Return (x, y) of the center of cell containing provided text 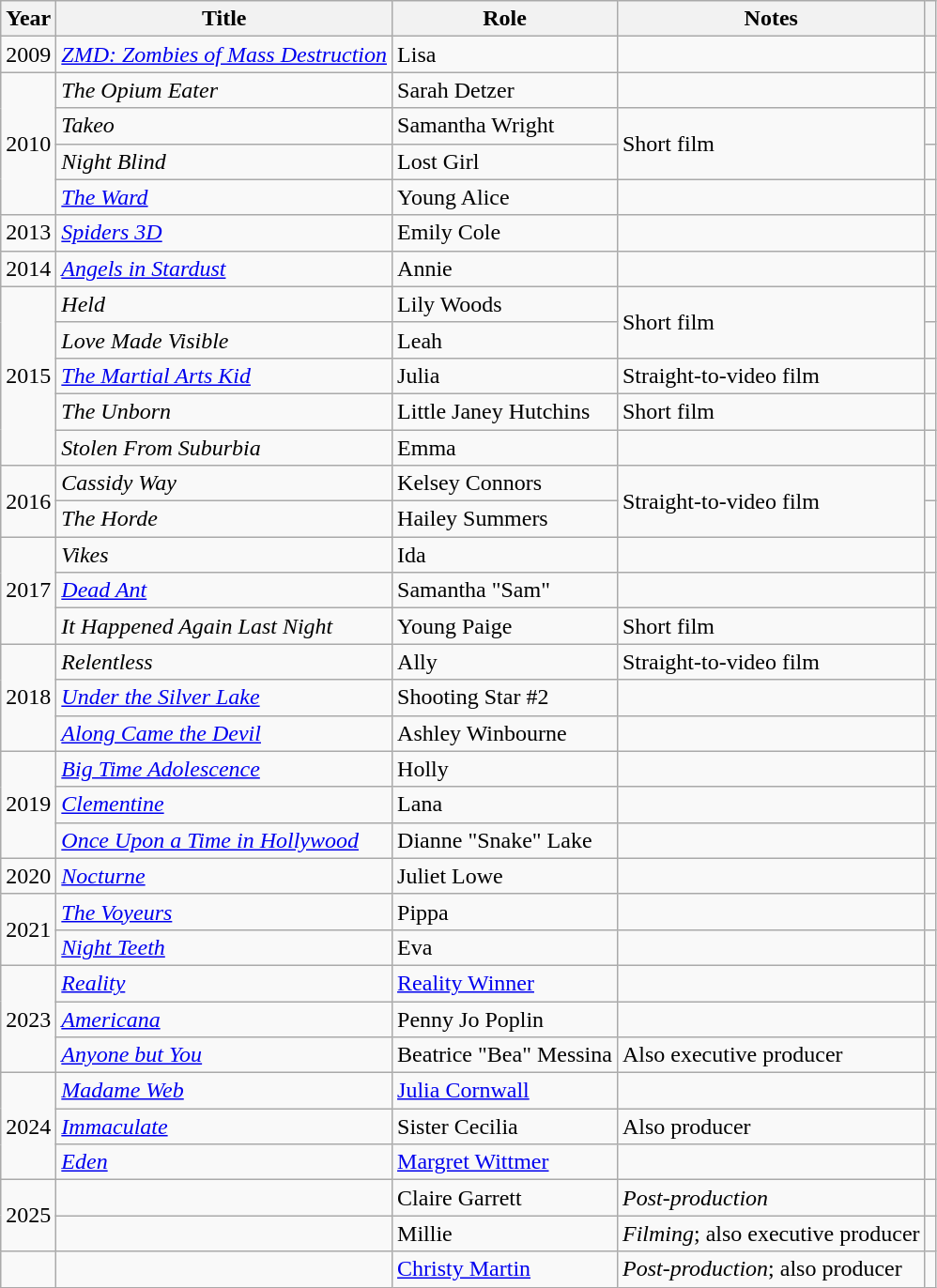
Christy Martin (505, 1269)
Emma (505, 448)
Cassidy Way (224, 483)
Beatrice "Bea" Messina (505, 1055)
Post-production; also producer (771, 1269)
2025 (28, 1216)
Under the Silver Lake (224, 698)
Sarah Detzer (505, 90)
Sister Cecilia (505, 1127)
Clementine (224, 805)
Also producer (771, 1127)
2018 (28, 698)
Dead Ant (224, 590)
2019 (28, 805)
2014 (28, 268)
Also executive producer (771, 1055)
Julia (505, 376)
Big Time Adolescence (224, 769)
Night Teeth (224, 947)
Julia Cornwall (505, 1091)
Samantha Wright (505, 126)
Kelsey Connors (505, 483)
Leah (505, 340)
Night Blind (224, 161)
Americana (224, 1019)
Spiders 3D (224, 233)
Title (224, 19)
Lisa (505, 54)
The Horde (224, 519)
Relentless (224, 662)
2017 (28, 590)
Holly (505, 769)
The Voyeurs (224, 912)
Annie (505, 268)
Immaculate (224, 1127)
2021 (28, 929)
2024 (28, 1127)
Lana (505, 805)
Margret Wittmer (505, 1162)
2009 (28, 54)
Nocturne (224, 876)
Once Upon a Time in Hollywood (224, 840)
Post-production (771, 1198)
Takeo (224, 126)
2015 (28, 376)
2023 (28, 1019)
Ashley Winbourne (505, 733)
Anyone but You (224, 1055)
It Happened Again Last Night (224, 626)
Eden (224, 1162)
Lily Woods (505, 304)
Ally (505, 662)
Notes (771, 19)
2016 (28, 501)
Held (224, 304)
Juliet Lowe (505, 876)
Hailey Summers (505, 519)
Little Janey Hutchins (505, 411)
2020 (28, 876)
Stolen From Suburbia (224, 448)
Young Paige (505, 626)
Millie (505, 1234)
Lost Girl (505, 161)
Samantha "Sam" (505, 590)
Claire Garrett (505, 1198)
Emily Cole (505, 233)
Eva (505, 947)
Penny Jo Poplin (505, 1019)
The Ward (224, 197)
Reality Winner (505, 983)
The Martial Arts Kid (224, 376)
Reality (224, 983)
2010 (28, 144)
Pippa (505, 912)
Ida (505, 555)
Dianne "Snake" Lake (505, 840)
Vikes (224, 555)
2013 (28, 233)
Year (28, 19)
Filming; also executive producer (771, 1234)
The Opium Eater (224, 90)
Madame Web (224, 1091)
Angels in Stardust (224, 268)
ZMD: Zombies of Mass Destruction (224, 54)
Shooting Star #2 (505, 698)
Role (505, 19)
Along Came the Devil (224, 733)
The Unborn (224, 411)
Young Alice (505, 197)
Love Made Visible (224, 340)
